For the text-containing cell, return its midpoint in (X, Y) coordinate format. 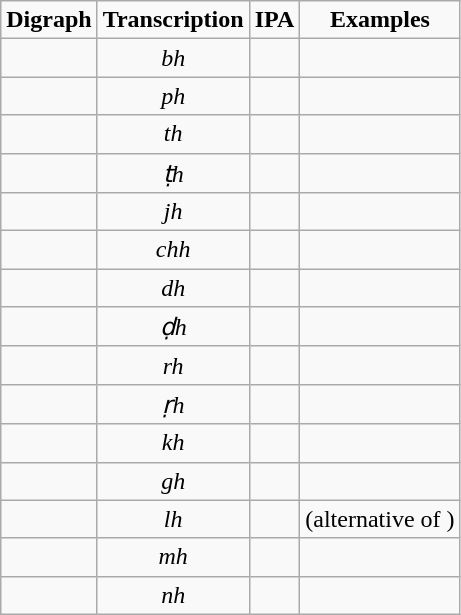
chh (173, 250)
ṭh (173, 173)
bh (173, 58)
gh (173, 481)
lh (173, 519)
mh (173, 557)
dh (173, 288)
Transcription (173, 20)
Digraph (49, 20)
th (173, 134)
IPA (274, 20)
ṛh (173, 404)
(alternative of ) (380, 519)
rh (173, 365)
jh (173, 212)
Examples (380, 20)
kh (173, 443)
ph (173, 96)
ḍh (173, 327)
nh (173, 595)
